Return the [x, y] coordinate for the center point of the cell that contains the specified text.  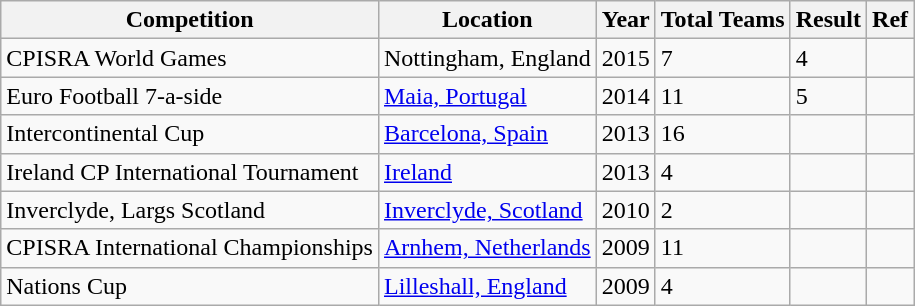
Total Teams [722, 20]
Nottingham, England [487, 58]
Nations Cup [190, 286]
CPISRA International Championships [190, 248]
5 [828, 96]
Maia, Portugal [487, 96]
2014 [626, 96]
Ref [890, 20]
7 [722, 58]
Euro Football 7-a-side [190, 96]
Intercontinental Cup [190, 134]
Competition [190, 20]
16 [722, 134]
Ireland CP International Tournament [190, 172]
Inverclyde, Largs Scotland [190, 210]
Barcelona, Spain [487, 134]
Arnhem, Netherlands [487, 248]
Ireland [487, 172]
2010 [626, 210]
CPISRA World Games [190, 58]
Lilleshall, England [487, 286]
Result [828, 20]
Inverclyde, Scotland [487, 210]
2015 [626, 58]
2 [722, 210]
Location [487, 20]
Year [626, 20]
